Provide the [X, Y] coordinate of the cell's center where the given text is located.  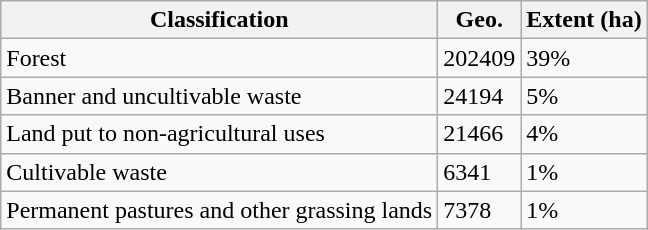
4% [584, 134]
Geo. [480, 20]
Land put to non-agricultural uses [220, 134]
39% [584, 58]
24194 [480, 96]
Permanent pastures and other grassing lands [220, 210]
Forest [220, 58]
Banner and uncultivable waste [220, 96]
Extent (ha) [584, 20]
7378 [480, 210]
5% [584, 96]
Cultivable waste [220, 172]
Classification [220, 20]
21466 [480, 134]
6341 [480, 172]
202409 [480, 58]
